For the text-containing cell, return its midpoint in (X, Y) coordinate format. 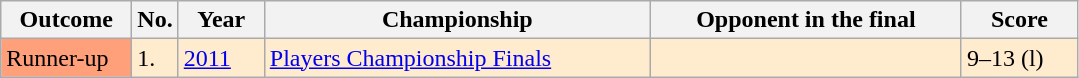
Runner-up (66, 58)
Championship (457, 20)
2011 (221, 58)
Score (1019, 20)
Opponent in the final (806, 20)
Outcome (66, 20)
Players Championship Finals (457, 58)
1. (155, 58)
9–13 (l) (1019, 58)
No. (155, 20)
Year (221, 20)
